Search for the cell housing the specified text and yield its [x, y] center coordinate. 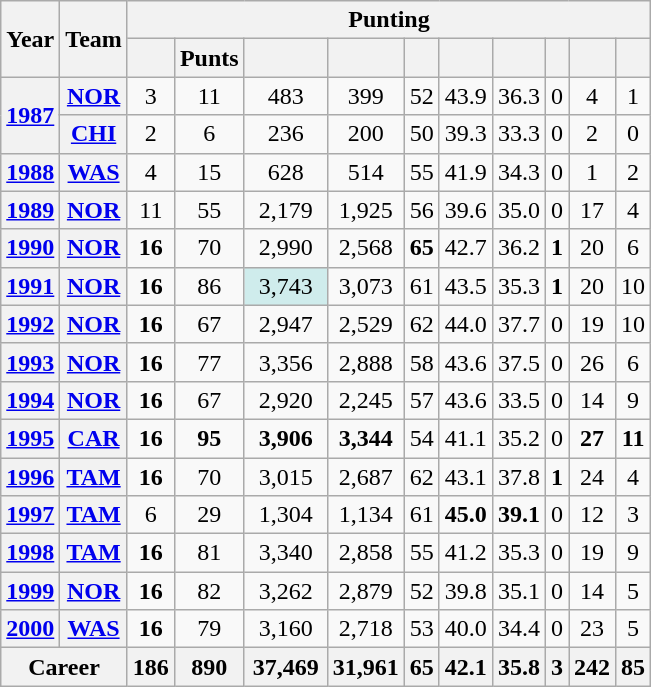
200 [366, 134]
2,879 [366, 591]
39.6 [466, 210]
24 [592, 477]
1997 [30, 515]
43.5 [466, 286]
1998 [30, 553]
1,134 [366, 515]
29 [209, 515]
56 [422, 210]
40.0 [466, 629]
Career [64, 667]
3,906 [286, 438]
39.1 [518, 515]
2,687 [366, 477]
39.8 [466, 591]
399 [366, 96]
3,743 [286, 286]
1992 [30, 324]
1994 [30, 400]
85 [634, 667]
36.2 [518, 248]
86 [209, 286]
37.7 [518, 324]
1988 [30, 172]
Year [30, 39]
26 [592, 362]
1,925 [366, 210]
Punts [209, 58]
79 [209, 629]
2000 [30, 629]
34.3 [518, 172]
Team [94, 39]
81 [209, 553]
95 [209, 438]
1989 [30, 210]
35.2 [518, 438]
37.8 [518, 477]
54 [422, 438]
514 [366, 172]
3,340 [286, 553]
42.1 [466, 667]
3,160 [286, 629]
483 [286, 96]
CAR [94, 438]
82 [209, 591]
Punting [388, 20]
890 [209, 667]
45.0 [466, 515]
57 [422, 400]
31,961 [366, 667]
236 [286, 134]
186 [150, 667]
2,245 [366, 400]
37.5 [518, 362]
33.3 [518, 134]
50 [422, 134]
3,015 [286, 477]
1987 [30, 115]
2,920 [286, 400]
CHI [94, 134]
15 [209, 172]
41.1 [466, 438]
27 [592, 438]
1991 [30, 286]
2,947 [286, 324]
3,344 [366, 438]
23 [592, 629]
77 [209, 362]
36.3 [518, 96]
2,990 [286, 248]
35.1 [518, 591]
41.2 [466, 553]
1996 [30, 477]
2,568 [366, 248]
3,073 [366, 286]
242 [592, 667]
53 [422, 629]
2,529 [366, 324]
1990 [30, 248]
39.3 [466, 134]
35.8 [518, 667]
1993 [30, 362]
17 [592, 210]
33.5 [518, 400]
2,179 [286, 210]
2,858 [366, 553]
44.0 [466, 324]
43.9 [466, 96]
2,718 [366, 629]
3,356 [286, 362]
37,469 [286, 667]
42.7 [466, 248]
1,304 [286, 515]
1995 [30, 438]
58 [422, 362]
43.1 [466, 477]
1999 [30, 591]
34.4 [518, 629]
628 [286, 172]
12 [592, 515]
3,262 [286, 591]
35.0 [518, 210]
2,888 [366, 362]
41.9 [466, 172]
